Return (X, Y) of the center of cell containing provided text 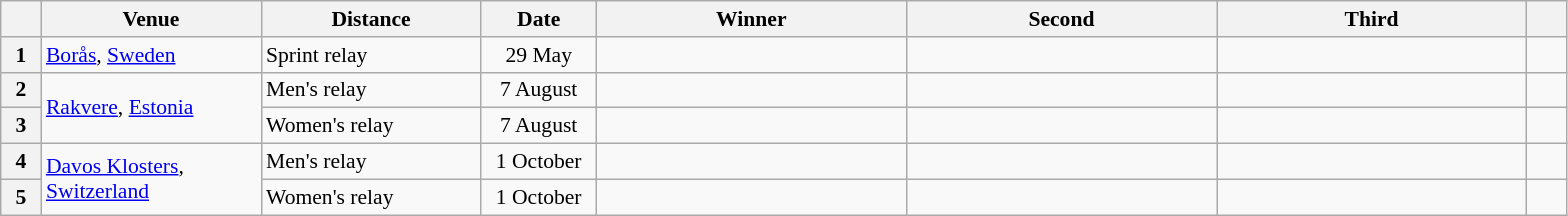
Date (538, 19)
Distance (371, 19)
Sprint relay (371, 55)
Winner (751, 19)
4 (21, 162)
Venue (151, 19)
Second (1061, 19)
Third (1371, 19)
Davos Klosters, Switzerland (151, 180)
2 (21, 90)
Rakvere, Estonia (151, 108)
3 (21, 126)
1 (21, 55)
29 May (538, 55)
Borås, Sweden (151, 55)
5 (21, 197)
